From the cell containing the given text, extract its center point as [x, y] coordinate. 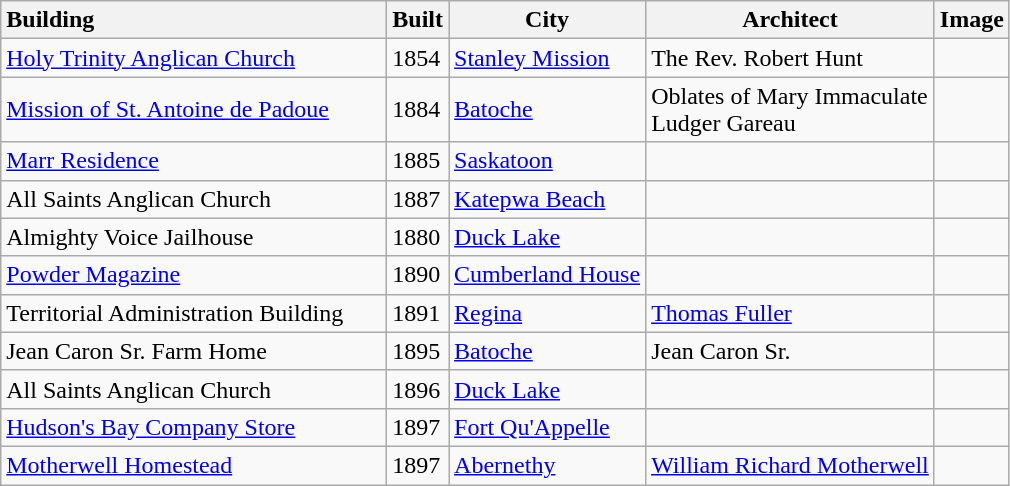
Regina [548, 313]
Marr Residence [194, 161]
Hudson's Bay Company Store [194, 427]
Abernethy [548, 465]
Motherwell Homestead [194, 465]
1890 [418, 275]
Jean Caron Sr. [790, 351]
Cumberland House [548, 275]
Thomas Fuller [790, 313]
1895 [418, 351]
William Richard Motherwell [790, 465]
Mission of St. Antoine de Padoue [194, 110]
1896 [418, 389]
1887 [418, 199]
Image [972, 20]
Holy Trinity Anglican Church [194, 58]
Architect [790, 20]
Saskatoon [548, 161]
Fort Qu'Appelle [548, 427]
1880 [418, 237]
Katepwa Beach [548, 199]
City [548, 20]
1884 [418, 110]
1891 [418, 313]
Almighty Voice Jailhouse [194, 237]
The Rev. Robert Hunt [790, 58]
Powder Magazine [194, 275]
Stanley Mission [548, 58]
1885 [418, 161]
Built [418, 20]
1854 [418, 58]
Oblates of Mary ImmaculateLudger Gareau [790, 110]
Territorial Administration Building [194, 313]
Jean Caron Sr. Farm Home [194, 351]
Building [194, 20]
